Determine the (x, y) coordinate at the center of the cell enclosing the given text.  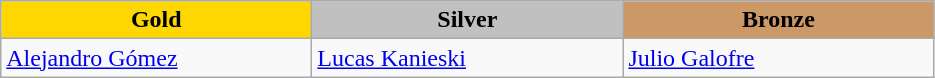
Lucas Kanieski (468, 58)
Silver (468, 20)
Gold (156, 20)
Alejandro Gómez (156, 58)
Bronze (778, 20)
Julio Galofre (778, 58)
